Find where the given text appears and provide that cell's center as [x, y] coordinate. 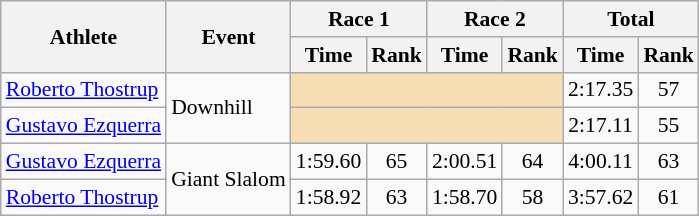
65 [396, 162]
2:00.51 [464, 162]
Giant Slalom [228, 180]
58 [532, 197]
Race 2 [495, 19]
1:59.60 [328, 162]
4:00.11 [600, 162]
Athlete [84, 36]
61 [668, 197]
1:58.92 [328, 197]
Event [228, 36]
2:17.11 [600, 126]
64 [532, 162]
2:17.35 [600, 90]
Total [631, 19]
Downhill [228, 108]
Race 1 [359, 19]
57 [668, 90]
3:57.62 [600, 197]
55 [668, 126]
1:58.70 [464, 197]
